Identify which cell holds the provided text, then report its (x, y) central coordinate. 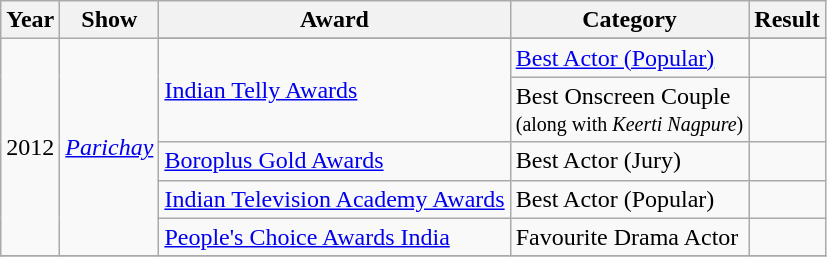
Favourite Drama Actor (630, 237)
Year (30, 20)
People's Choice Awards India (334, 237)
Indian Television Academy Awards (334, 199)
Show (110, 20)
Indian Telly Awards (334, 90)
Boroplus Gold Awards (334, 161)
Category (630, 20)
Best Actor (Jury) (630, 161)
Award (334, 20)
2012 (30, 148)
Best Onscreen Couple(along with Keerti Nagpure) (630, 110)
Parichay (110, 148)
Result (787, 20)
